Output the [x, y] coordinate of the center of the cell containing the given text.  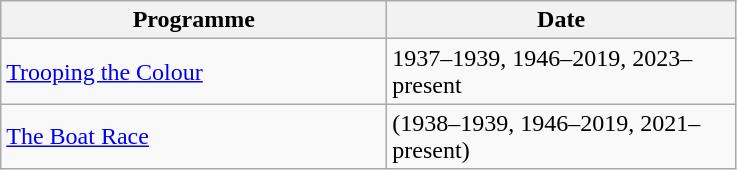
Programme [194, 20]
Trooping the Colour [194, 72]
The Boat Race [194, 136]
1937–1939, 1946–2019, 2023–present [562, 72]
Date [562, 20]
(1938–1939, 1946–2019, 2021–present) [562, 136]
